Return [X, Y] of the center of cell containing provided text 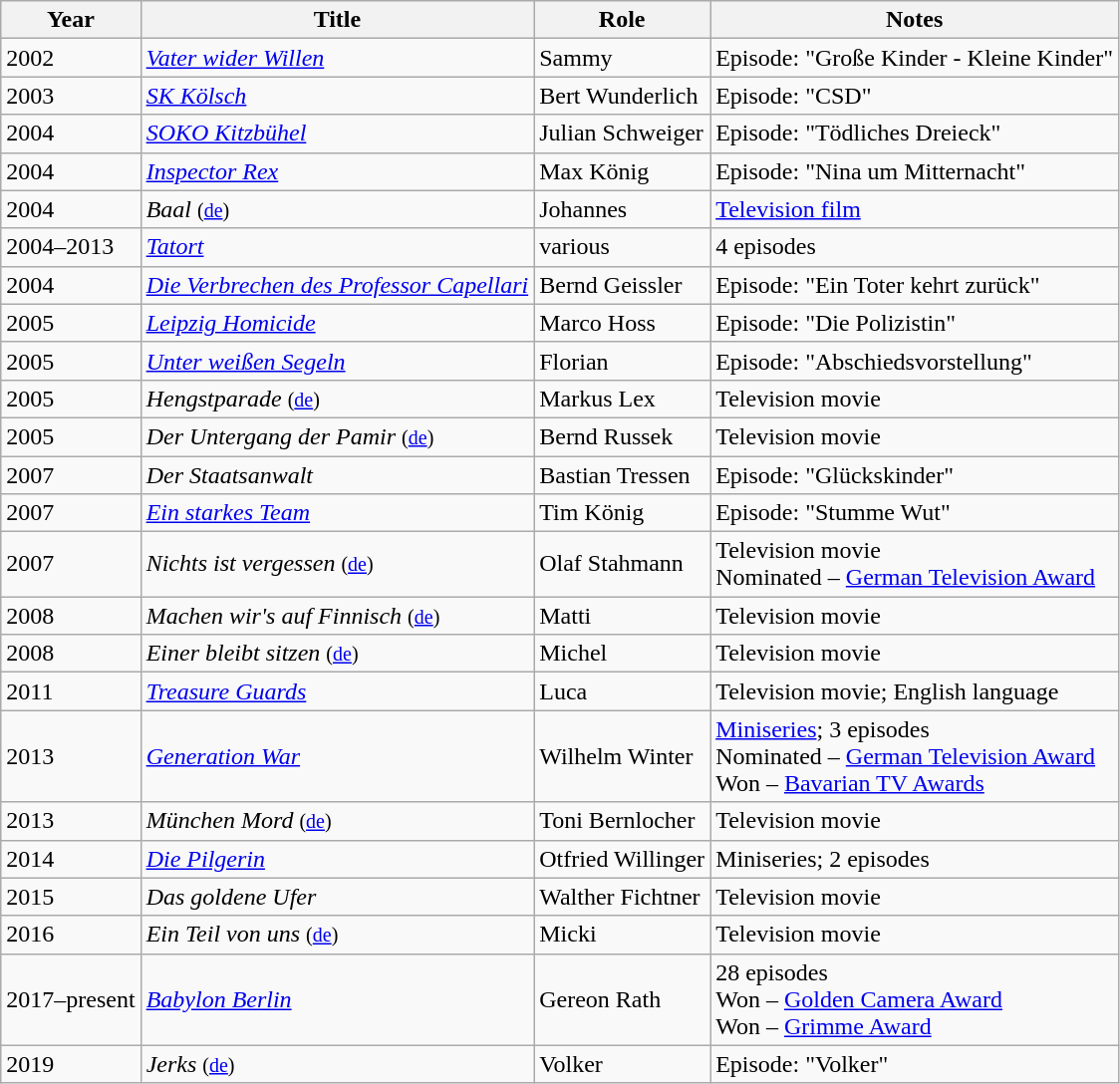
Episode: "Stumme Wut" [915, 513]
Jerks (de) [337, 1064]
Einer bleibt sitzen (de) [337, 654]
Das goldene Ufer [337, 897]
Episode: "Volker" [915, 1064]
Year [71, 20]
Television film [915, 209]
Generation War [337, 756]
Sammy [622, 58]
Episode: "Ein Toter kehrt zurück" [915, 285]
München Mord (de) [337, 821]
Ein Teil von uns (de) [337, 935]
Baal (de) [337, 209]
Nichts ist vergessen (de) [337, 564]
Gereon Rath [622, 999]
Markus Lex [622, 399]
Marco Hoss [622, 323]
Wilhelm Winter [622, 756]
Michel [622, 654]
Bert Wunderlich [622, 96]
Episode: "CSD" [915, 96]
Episode: "Glückskinder" [915, 475]
Ein starkes Team [337, 513]
Tatort [337, 247]
Television movie; English language [915, 691]
Olaf Stahmann [622, 564]
various [622, 247]
Miniseries; 3 episodesNominated – German Television AwardWon – Bavarian TV Awards [915, 756]
Volker [622, 1064]
Episode: "Nina um Mitternacht" [915, 171]
2002 [71, 58]
2011 [71, 691]
Episode: "Große Kinder - Kleine Kinder" [915, 58]
Bernd Geissler [622, 285]
Treasure Guards [337, 691]
SOKO Kitzbühel [337, 134]
Leipzig Homicide [337, 323]
2019 [71, 1064]
Otfried Willinger [622, 859]
Matti [622, 616]
Babylon Berlin [337, 999]
Hengstparade (de) [337, 399]
4 episodes [915, 247]
Miniseries; 2 episodes [915, 859]
Der Untergang der Pamir (de) [337, 436]
Episode: "Tödliches Dreieck" [915, 134]
Tim König [622, 513]
Title [337, 20]
2015 [71, 897]
Unter weißen Segeln [337, 361]
Die Verbrechen des Professor Capellari [337, 285]
Role [622, 20]
Bastian Tressen [622, 475]
Episode: "Abschiedsvorstellung" [915, 361]
Julian Schweiger [622, 134]
Toni Bernlocher [622, 821]
2017–present [71, 999]
Der Staatsanwalt [337, 475]
2004–2013 [71, 247]
Notes [915, 20]
28 episodesWon – Golden Camera AwardWon – Grimme Award [915, 999]
2014 [71, 859]
2003 [71, 96]
Episode: "Die Polizistin" [915, 323]
SK Kölsch [337, 96]
Bernd Russek [622, 436]
Florian [622, 361]
Machen wir's auf Finnisch (de) [337, 616]
Vater wider Willen [337, 58]
2016 [71, 935]
Johannes [622, 209]
Walther Fichtner [622, 897]
Luca [622, 691]
Television movieNominated – German Television Award [915, 564]
Micki [622, 935]
Inspector Rex [337, 171]
Max König [622, 171]
Die Pilgerin [337, 859]
